Return (X, Y) of the center of cell containing provided text 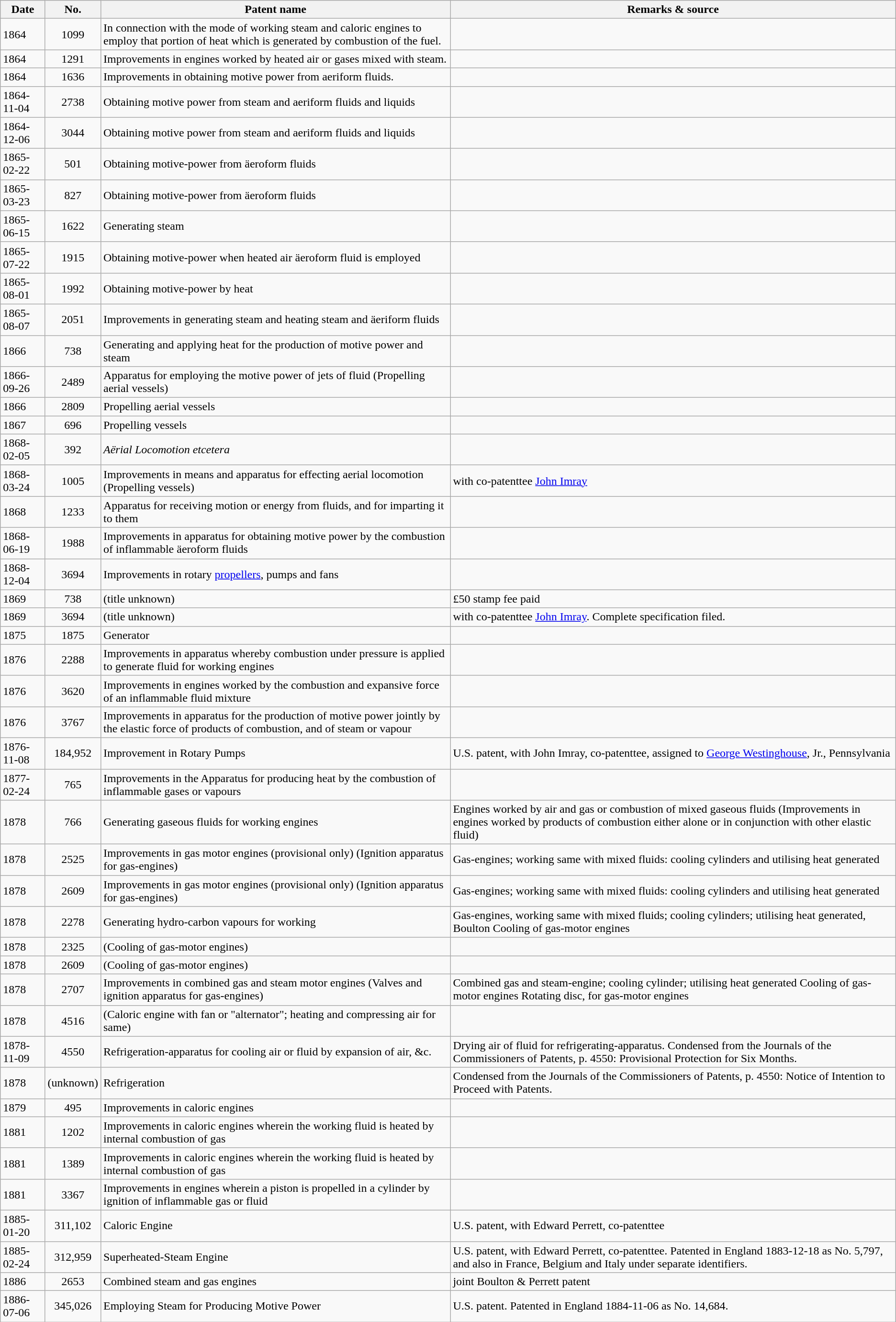
1864-11-04 (23, 101)
312,959 (73, 1257)
Employing Steam for Producing Motive Power (275, 1307)
1636 (73, 77)
Refrigeration-apparatus for cooling air or fluid by expansion of air, &c. (275, 1052)
1988 (73, 543)
3367 (73, 1195)
Propelling aerial vessels (275, 407)
(Caloric engine with fan or "alternator"; heating and compressing air for same) (275, 1020)
2288 (73, 660)
1915 (73, 258)
766 (73, 822)
1865-08-07 (23, 320)
3620 (73, 691)
U.S. patent, with Edward Perrett, co-patenttee (673, 1225)
Improvements in means and apparatus for effecting aerial locomotion (Propelling vessels) (275, 481)
1878-11-09 (23, 1052)
Improvements in apparatus for the production of motive power jointly by the elastic force of products of combustion, and of steam or vapour (275, 722)
Superheated-Steam Engine (275, 1257)
Improvements in combined gas and steam motor engines (Valves and ignition apparatus for gas-engines) (275, 990)
4550 (73, 1052)
with co-patenttee John Imray (673, 481)
with co-patenttee John Imray. Complete specification filed. (673, 617)
2051 (73, 320)
1864-12-06 (23, 133)
Patent name (275, 10)
Generating gaseous fluids for working engines (275, 822)
1202 (73, 1132)
Obtaining motive-power when heated air äeroform fluid is employed (275, 258)
U.S. patent. Patented in England 1884-11-06 as No. 14,684. (673, 1307)
Refrigeration (275, 1083)
Improvement in Rotary Pumps (275, 753)
£50 stamp fee paid (673, 599)
U.S. patent, with John Imray, co-patenttee, assigned to George Westinghouse, Jr., Pennsylvania (673, 753)
Obtaining motive-power by heat (275, 288)
Improvements in caloric engines (275, 1108)
Improvements in engines worked by the combustion and expansive force of an inflammable fluid mixture (275, 691)
765 (73, 784)
Gas-engines, working same with mixed fluids; cooling cylinders; utilising heat generated, Boulton Cooling of gas-motor engines (673, 922)
Improvements in engines worked by heated air or gases mixed with steam. (275, 59)
2738 (73, 101)
1885-01-20 (23, 1225)
1099 (73, 34)
Combined steam and gas engines (275, 1282)
1865-07-22 (23, 258)
In connection with the mode of working steam and caloric engines to employ that portion of heat which is generated by combustion of the fuel. (275, 34)
1865-06-15 (23, 226)
Combined gas and steam-engine; cooling cylinder; utilising heat generated Cooling of gas-motor engines Rotating disc, for gas-motor engines (673, 990)
4516 (73, 1020)
184,952 (73, 753)
1886-07-06 (23, 1307)
Date (23, 10)
Improvements in apparatus whereby combustion under pressure is applied to generate fluid for working engines (275, 660)
Apparatus for employing the motive power of jets of fluid (Propelling aerial vessels) (275, 382)
1868-12-04 (23, 574)
1622 (73, 226)
Caloric Engine (275, 1225)
1868-06-19 (23, 543)
1885-02-24 (23, 1257)
Aërial Locomotion etcetera (275, 450)
2653 (73, 1282)
1868-02-05 (23, 450)
Improvements in the Apparatus for producing heat by the combustion of inflammable gases or vapours (275, 784)
1879 (23, 1108)
joint Boulton & Perrett patent (673, 1282)
Generator (275, 635)
Improvements in generating steam and heating steam and äeriform fluids (275, 320)
1865-08-01 (23, 288)
3767 (73, 722)
2278 (73, 922)
Remarks & source (673, 10)
No. (73, 10)
1886 (23, 1282)
495 (73, 1108)
345,026 (73, 1307)
1865-02-22 (23, 164)
Condensed from the Journals of the Commissioners of Patents, p. 4550: Notice of Intention to Proceed with Patents. (673, 1083)
Apparatus for receiving motion or energy from fluids, and for imparting it to them (275, 512)
311,102 (73, 1225)
392 (73, 450)
Improvements in engines wherein a piston is propelled in a cylinder by ignition of inflammable gas or fluid (275, 1195)
Improvements in apparatus for obtaining motive power by the combustion of inflammable äeroform fluids (275, 543)
1876-11-08 (23, 753)
1992 (73, 288)
(unknown) (73, 1083)
696 (73, 425)
2325 (73, 947)
Generating steam (275, 226)
1866-09-26 (23, 382)
1865-03-23 (23, 195)
3044 (73, 133)
1005 (73, 481)
827 (73, 195)
1389 (73, 1163)
Improvements in rotary propellers, pumps and fans (275, 574)
Improvements in obtaining motive power from aeriform fluids. (275, 77)
1868-03-24 (23, 481)
2707 (73, 990)
Propelling vessels (275, 425)
501 (73, 164)
1877-02-24 (23, 784)
2525 (73, 860)
1291 (73, 59)
2809 (73, 407)
2489 (73, 382)
1233 (73, 512)
1868 (23, 512)
Generating hydro-carbon vapours for working (275, 922)
1867 (23, 425)
Generating and applying heat for the production of motive power and steam (275, 350)
